Determine the [x, y] coordinate at the center of the cell enclosing the given text.  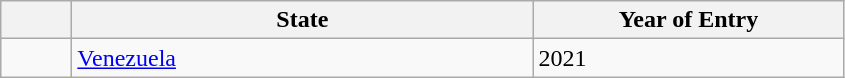
2021 [688, 58]
State [302, 20]
Venezuela [302, 58]
Year of Entry [688, 20]
